Determine the [x, y] coordinate at the center of the cell enclosing the given text.  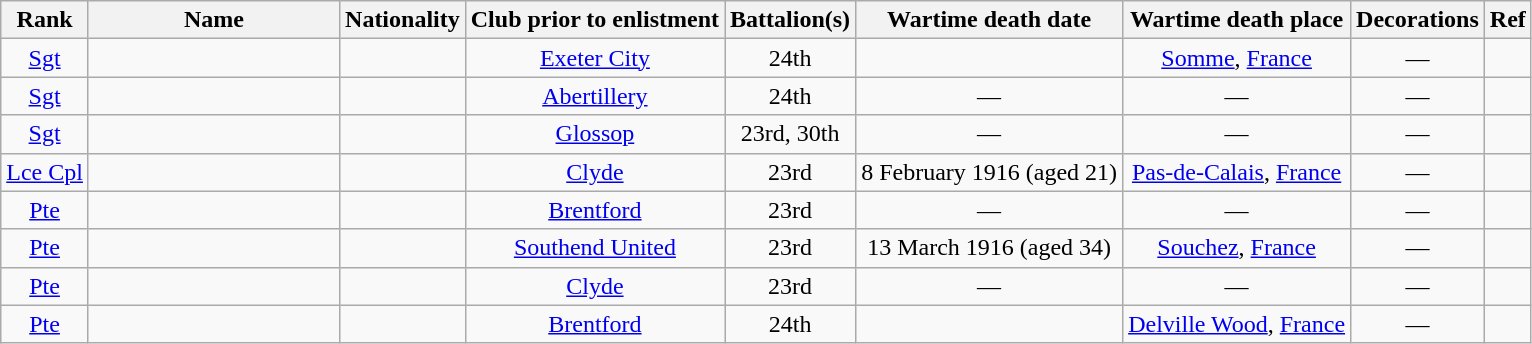
Club prior to enlistment [594, 20]
23rd, 30th [790, 134]
Souchez, France [1237, 248]
Somme, France [1237, 58]
Southend United [594, 248]
13 March 1916 (aged 34) [990, 248]
Abertillery [594, 96]
Nationality [403, 20]
Delville Wood, France [1237, 324]
Rank [45, 20]
Wartime death place [1237, 20]
Lce Cpl [45, 172]
Wartime death date [990, 20]
Glossop [594, 134]
Pas-de-Calais, France [1237, 172]
8 February 1916 (aged 21) [990, 172]
Battalion(s) [790, 20]
Name [214, 20]
Decorations [1418, 20]
Exeter City [594, 58]
Ref [1508, 20]
